Find where the given text appears and provide that cell's center as (x, y) coordinate. 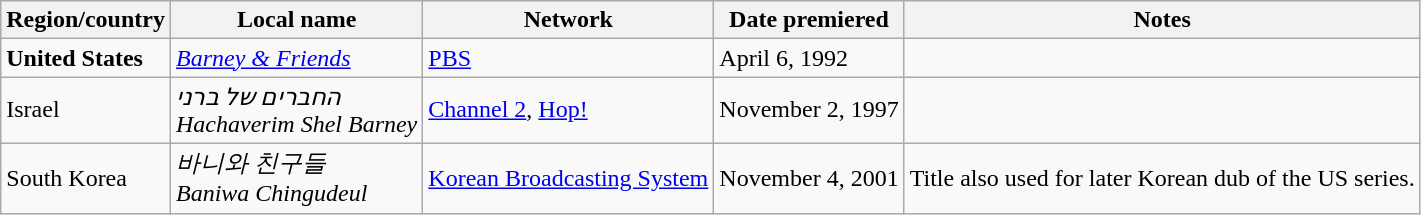
Notes (1162, 20)
November 2, 1997 (809, 110)
החברים של ברניHachaverim Shel Barney (296, 110)
South Korea (86, 178)
Network (568, 20)
PBS (568, 58)
Barney & Friends (296, 58)
April 6, 1992 (809, 58)
Channel 2, Hop! (568, 110)
United States (86, 58)
Region/country (86, 20)
November 4, 2001 (809, 178)
Korean Broadcasting System (568, 178)
Title also used for later Korean dub of the US series. (1162, 178)
Israel (86, 110)
Local name (296, 20)
Date premiered (809, 20)
바니와 친구들Baniwa Chingudeul (296, 178)
